Identify which cell holds the provided text, then report its [x, y] central coordinate. 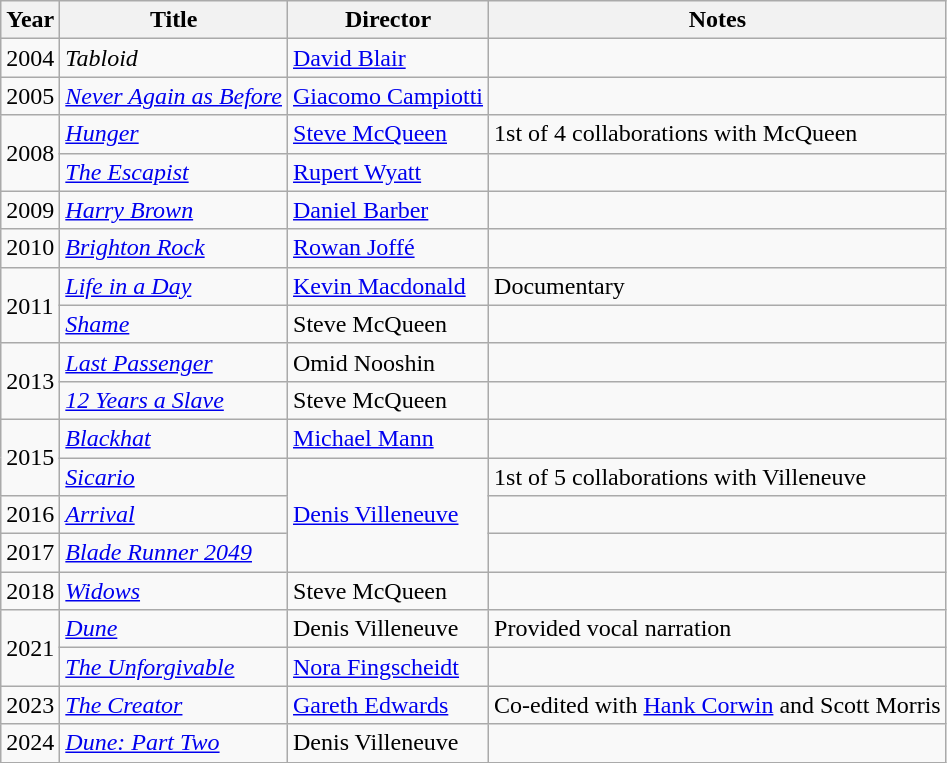
The Escapist [174, 172]
Arrival [174, 515]
Shame [174, 324]
2024 [30, 743]
2017 [30, 553]
The Creator [174, 705]
2009 [30, 210]
Title [174, 20]
1st of 5 collaborations with Villeneuve [718, 477]
Rupert Wyatt [388, 172]
Harry Brown [174, 210]
Tabloid [174, 58]
Notes [718, 20]
Provided vocal narration [718, 629]
David Blair [388, 58]
2015 [30, 457]
Kevin Macdonald [388, 286]
Life in a Day [174, 286]
2011 [30, 305]
1st of 4 collaborations with McQueen [718, 134]
The Unforgivable [174, 667]
Hunger [174, 134]
Director [388, 20]
Michael Mann [388, 438]
Dune [174, 629]
Nora Fingscheidt [388, 667]
12 Years a Slave [174, 400]
Blade Runner 2049 [174, 553]
Blackhat [174, 438]
2008 [30, 153]
Rowan Joffé [388, 248]
Omid Nooshin [388, 362]
2004 [30, 58]
Giacomo Campiotti [388, 96]
Gareth Edwards [388, 705]
Brighton Rock [174, 248]
2021 [30, 648]
2016 [30, 515]
Year [30, 20]
2013 [30, 381]
Documentary [718, 286]
Daniel Barber [388, 210]
Never Again as Before [174, 96]
Dune: Part Two [174, 743]
Widows [174, 591]
2005 [30, 96]
2018 [30, 591]
Last Passenger [174, 362]
2023 [30, 705]
2010 [30, 248]
Co-edited with Hank Corwin and Scott Morris [718, 705]
Sicario [174, 477]
